Find where the given text appears and provide that cell's center as (x, y) coordinate. 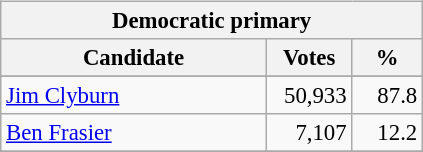
Jim Clyburn (134, 96)
87.8 (388, 96)
7,107 (309, 133)
Candidate (134, 58)
Democratic primary (212, 21)
Votes (309, 58)
Ben Frasier (134, 133)
12.2 (388, 133)
50,933 (309, 96)
% (388, 58)
